For the text-containing cell, return its midpoint in (X, Y) coordinate format. 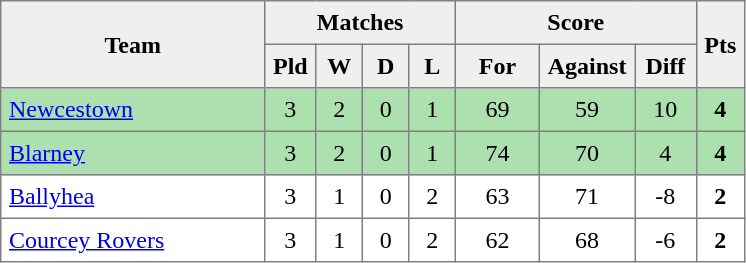
63 (497, 197)
71 (586, 197)
W (339, 66)
Pld (290, 66)
Score (576, 23)
-6 (666, 240)
59 (586, 110)
Newcestown (133, 110)
Against (586, 66)
Blarney (133, 153)
Ballyhea (133, 197)
Pts (720, 44)
L (432, 66)
Diff (666, 66)
69 (497, 110)
74 (497, 153)
Matches (360, 23)
68 (586, 240)
For (497, 66)
10 (666, 110)
Courcey Rovers (133, 240)
70 (586, 153)
D (385, 66)
Team (133, 44)
-8 (666, 197)
62 (497, 240)
